Extract the (X, Y) coordinate from the center of the cell holding the provided text.  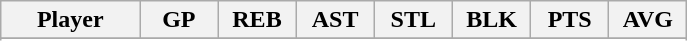
AST (335, 20)
AVG (648, 20)
PTS (570, 20)
STL (413, 20)
REB (257, 20)
BLK (491, 20)
Player (70, 20)
GP (179, 20)
